Output the (X, Y) coordinate of the center of the cell containing the given text.  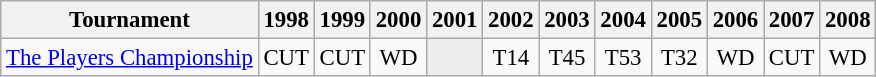
2001 (455, 20)
The Players Championship (130, 58)
T14 (511, 58)
1998 (286, 20)
T32 (679, 58)
T53 (623, 58)
2005 (679, 20)
1999 (342, 20)
2008 (848, 20)
2003 (567, 20)
2007 (792, 20)
T45 (567, 58)
2004 (623, 20)
2000 (398, 20)
2002 (511, 20)
Tournament (130, 20)
2006 (735, 20)
